Return the [x, y] coordinate for the center point of the cell that contains the specified text.  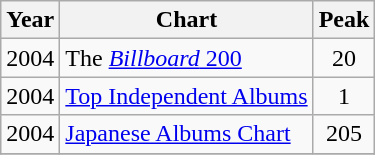
The Billboard 200 [186, 58]
1 [344, 96]
Year [30, 20]
Peak [344, 20]
205 [344, 134]
20 [344, 58]
Chart [186, 20]
Top Independent Albums [186, 96]
Japanese Albums Chart [186, 134]
